Search for the cell housing the specified text and yield its (X, Y) center coordinate. 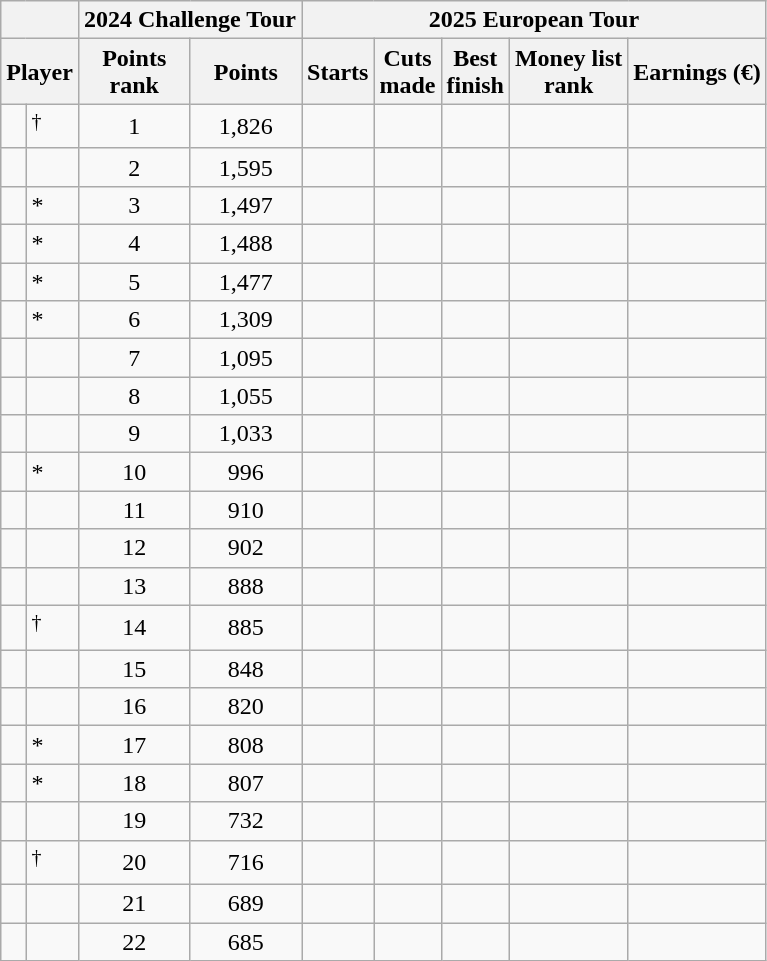
21 (134, 904)
Bestfinish (475, 72)
18 (134, 783)
Earnings (€) (697, 72)
848 (246, 669)
16 (134, 707)
820 (246, 707)
2 (134, 167)
1,488 (246, 244)
1,595 (246, 167)
12 (134, 548)
1,095 (246, 358)
Player (40, 72)
22 (134, 942)
11 (134, 510)
1,309 (246, 320)
Cutsmade (408, 72)
685 (246, 942)
2024 Challenge Tour (190, 20)
Pointsrank (134, 72)
9 (134, 434)
902 (246, 548)
1,055 (246, 396)
Points (246, 72)
689 (246, 904)
808 (246, 745)
17 (134, 745)
4 (134, 244)
13 (134, 586)
Starts (338, 72)
1,033 (246, 434)
5 (134, 282)
14 (134, 628)
885 (246, 628)
716 (246, 862)
732 (246, 821)
3 (134, 205)
1,497 (246, 205)
1,826 (246, 126)
1,477 (246, 282)
Money listrank (568, 72)
15 (134, 669)
996 (246, 472)
19 (134, 821)
910 (246, 510)
20 (134, 862)
807 (246, 783)
1 (134, 126)
7 (134, 358)
10 (134, 472)
8 (134, 396)
6 (134, 320)
888 (246, 586)
2025 European Tour (534, 20)
